Return [x, y] of the center of cell containing provided text 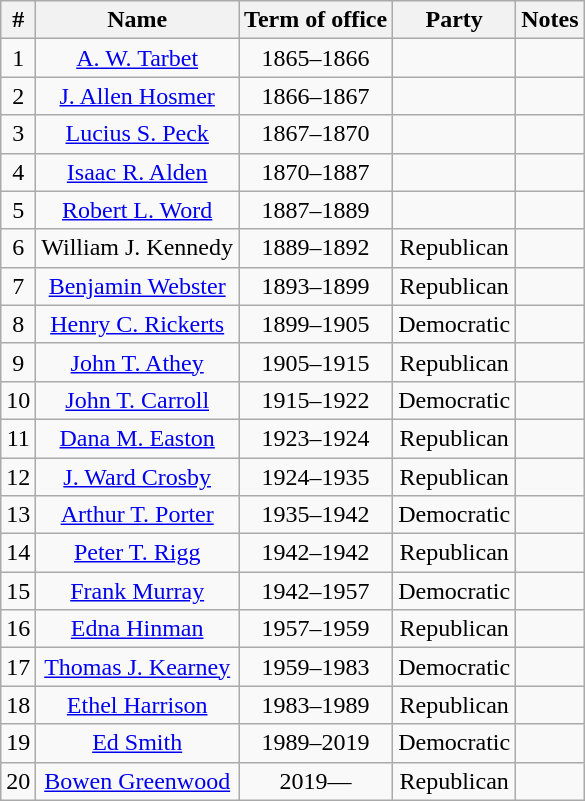
1893–1899 [316, 286]
1 [18, 58]
1983–1989 [316, 705]
A. W. Tarbet [138, 58]
Peter T. Rigg [138, 553]
1865–1866 [316, 58]
Ethel Harrison [138, 705]
10 [18, 400]
Term of office [316, 20]
Edna Hinman [138, 629]
2 [18, 96]
William J. Kennedy [138, 248]
5 [18, 210]
J. Allen Hosmer [138, 96]
7 [18, 286]
Lucius S. Peck [138, 134]
1905–1915 [316, 362]
19 [18, 743]
15 [18, 591]
1866–1867 [316, 96]
John T. Carroll [138, 400]
3 [18, 134]
1923–1924 [316, 438]
8 [18, 324]
1957–1959 [316, 629]
11 [18, 438]
1924–1935 [316, 477]
Party [454, 20]
1959–1983 [316, 667]
9 [18, 362]
17 [18, 667]
16 [18, 629]
Ed Smith [138, 743]
2019— [316, 781]
# [18, 20]
1889–1892 [316, 248]
12 [18, 477]
6 [18, 248]
1935–1942 [316, 515]
Robert L. Word [138, 210]
Frank Murray [138, 591]
14 [18, 553]
1887–1889 [316, 210]
13 [18, 515]
Henry C. Rickerts [138, 324]
1867–1870 [316, 134]
1899–1905 [316, 324]
1942–1942 [316, 553]
20 [18, 781]
J. Ward Crosby [138, 477]
4 [18, 172]
Benjamin Webster [138, 286]
1915–1922 [316, 400]
Name [138, 20]
1942–1957 [316, 591]
Thomas J. Kearney [138, 667]
18 [18, 705]
John T. Athey [138, 362]
1870–1887 [316, 172]
Bowen Greenwood [138, 781]
Dana M. Easton [138, 438]
1989–2019 [316, 743]
Arthur T. Porter [138, 515]
Isaac R. Alden [138, 172]
Notes [550, 20]
